Return the (X, Y) coordinate for the center point of the cell that contains the specified text.  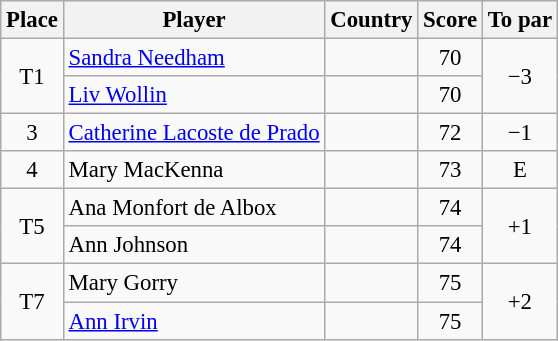
To par (520, 20)
Catherine Lacoste de Prado (194, 133)
Ana Monfort de Albox (194, 208)
−3 (520, 76)
T1 (32, 76)
T7 (32, 302)
3 (32, 133)
Mary MacKenna (194, 170)
Sandra Needham (194, 58)
+2 (520, 302)
E (520, 170)
Player (194, 20)
−1 (520, 133)
73 (450, 170)
Place (32, 20)
Liv Wollin (194, 95)
T5 (32, 226)
Score (450, 20)
Ann Irvin (194, 321)
Country (372, 20)
4 (32, 170)
72 (450, 133)
+1 (520, 226)
Mary Gorry (194, 283)
Ann Johnson (194, 245)
